Pinpoint the cell where the given text exists, returning its [x, y] midpoint coordinate. 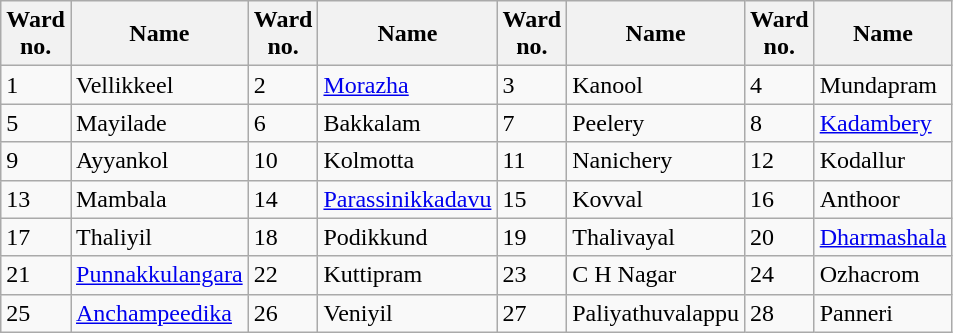
Ozhacrom [883, 275]
3 [532, 85]
11 [532, 161]
Kuttipram [408, 275]
Kanool [656, 85]
Mambala [159, 199]
C H Nagar [656, 275]
Kovval [656, 199]
Kodallur [883, 161]
23 [532, 275]
Dharmashala [883, 237]
Podikkund [408, 237]
Kolmotta [408, 161]
Thaliyil [159, 237]
Kadambery [883, 123]
20 [779, 237]
10 [283, 161]
16 [779, 199]
Peelery [656, 123]
7 [532, 123]
Veniyil [408, 313]
4 [779, 85]
Bakkalam [408, 123]
15 [532, 199]
Vellikkeel [159, 85]
5 [36, 123]
13 [36, 199]
Paliyathuvalappu [656, 313]
6 [283, 123]
18 [283, 237]
8 [779, 123]
17 [36, 237]
19 [532, 237]
28 [779, 313]
25 [36, 313]
24 [779, 275]
2 [283, 85]
26 [283, 313]
Nanichery [656, 161]
Mundapram [883, 85]
21 [36, 275]
Panneri [883, 313]
27 [532, 313]
1 [36, 85]
Anchampeedika [159, 313]
14 [283, 199]
Mayilade [159, 123]
22 [283, 275]
Thalivayal [656, 237]
Anthoor [883, 199]
Parassinikkadavu [408, 199]
Punnakkulangara [159, 275]
Morazha [408, 85]
Ayyankol [159, 161]
12 [779, 161]
9 [36, 161]
